Output the (X, Y) coordinate of the center of the cell containing the given text.  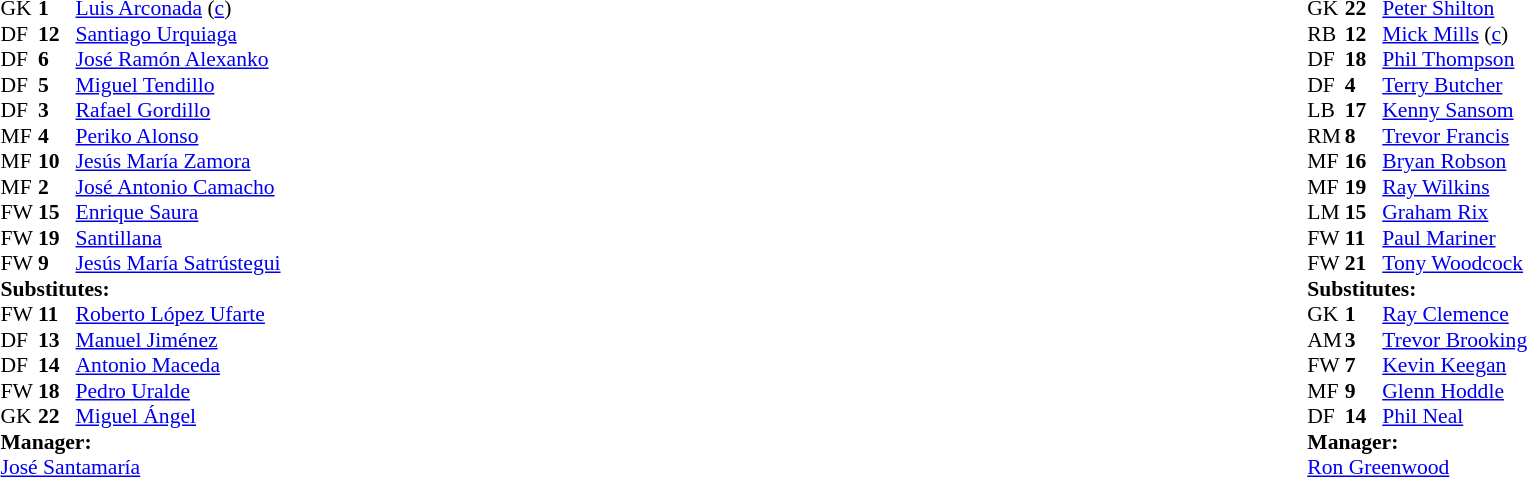
Graham Rix (1454, 213)
Pedro Uralde (178, 391)
Glenn Hoddle (1454, 391)
Jesús María Satrústegui (178, 263)
17 (1364, 111)
Mick Mills (c) (1454, 34)
Miguel Tendillo (178, 85)
8 (1364, 136)
RM (1326, 136)
Trevor Brooking (1454, 340)
AM (1326, 340)
José Ramón Alexanko (178, 59)
Ray Wilkins (1454, 187)
Miguel Ángel (178, 417)
Tony Woodcock (1454, 263)
2 (57, 187)
Kenny Sansom (1454, 111)
7 (1364, 365)
Manuel Jiménez (178, 340)
16 (1364, 161)
21 (1364, 263)
Trevor Francis (1454, 136)
Phil Neal (1454, 417)
Antonio Maceda (178, 365)
Roberto López Ufarte (178, 315)
Jesús María Zamora (178, 161)
Terry Butcher (1454, 85)
22 (57, 417)
Paul Mariner (1454, 238)
LM (1326, 213)
13 (57, 340)
1 (1364, 315)
5 (57, 85)
Phil Thompson (1454, 59)
Ray Clemence (1454, 315)
Kevin Keegan (1454, 365)
10 (57, 161)
Enrique Saura (178, 213)
Rafael Gordillo (178, 111)
LB (1326, 111)
José Antonio Camacho (178, 187)
6 (57, 59)
Santiago Urquiaga (178, 34)
Bryan Robson (1454, 161)
Periko Alonso (178, 136)
RB (1326, 34)
Santillana (178, 238)
